For the text-containing cell, return its midpoint in [x, y] coordinate format. 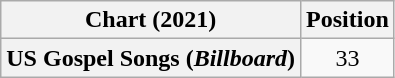
US Gospel Songs (Billboard) [151, 58]
Chart (2021) [151, 20]
Position [348, 20]
33 [348, 58]
